Extract the (x, y) coordinate from the center of the cell holding the provided text.  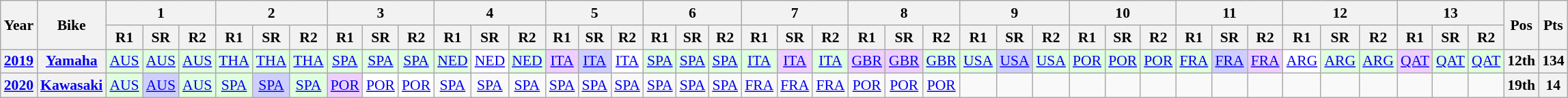
Kawasaki (71, 86)
5 (594, 13)
6 (693, 13)
3 (381, 13)
4 (489, 13)
12th (1521, 61)
19th (1521, 86)
2019 (19, 61)
8 (904, 13)
10 (1123, 13)
1 (161, 13)
Yamaha (71, 61)
13 (1450, 13)
14 (1554, 86)
11 (1229, 13)
Pos (1521, 24)
134 (1554, 61)
7 (795, 13)
Bike (71, 24)
12 (1340, 13)
Year (19, 24)
9 (1015, 13)
2020 (19, 86)
2 (271, 13)
Pts (1554, 24)
